For the text-containing cell, return its midpoint in [X, Y] coordinate format. 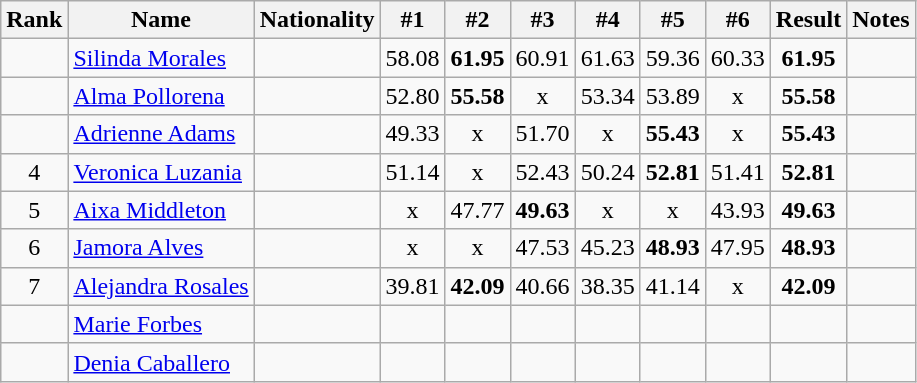
40.66 [542, 286]
52.43 [542, 172]
Silinda Morales [161, 58]
Result [808, 20]
53.34 [608, 96]
58.08 [412, 58]
5 [34, 210]
#3 [542, 20]
43.93 [738, 210]
Alejandra Rosales [161, 286]
60.33 [738, 58]
51.41 [738, 172]
45.23 [608, 248]
Marie Forbes [161, 324]
#4 [608, 20]
6 [34, 248]
41.14 [672, 286]
50.24 [608, 172]
Adrienne Adams [161, 134]
#1 [412, 20]
51.70 [542, 134]
#6 [738, 20]
#5 [672, 20]
Alma Pollorena [161, 96]
7 [34, 286]
47.53 [542, 248]
51.14 [412, 172]
61.63 [608, 58]
52.80 [412, 96]
Name [161, 20]
47.77 [478, 210]
Rank [34, 20]
49.33 [412, 134]
59.36 [672, 58]
Veronica Luzania [161, 172]
Notes [881, 20]
Denia Caballero [161, 362]
53.89 [672, 96]
#2 [478, 20]
47.95 [738, 248]
Aixa Middleton [161, 210]
60.91 [542, 58]
39.81 [412, 286]
Jamora Alves [161, 248]
Nationality [317, 20]
38.35 [608, 286]
4 [34, 172]
